Return (x, y) of the center of cell containing provided text 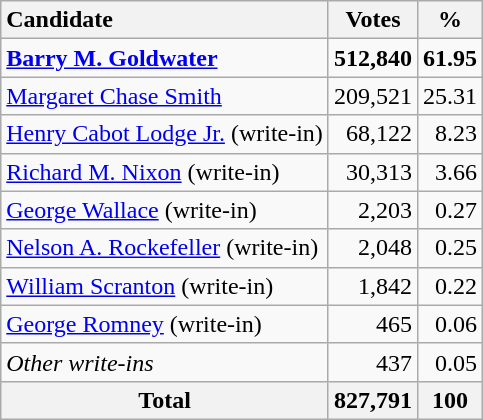
100 (450, 400)
Votes (372, 20)
Other write-ins (165, 362)
465 (372, 324)
Candidate (165, 20)
0.22 (450, 286)
3.66 (450, 172)
827,791 (372, 400)
0.05 (450, 362)
8.23 (450, 134)
2,203 (372, 210)
George Wallace (write-in) (165, 210)
Henry Cabot Lodge Jr. (write-in) (165, 134)
2,048 (372, 248)
% (450, 20)
25.31 (450, 96)
209,521 (372, 96)
30,313 (372, 172)
George Romney (write-in) (165, 324)
0.27 (450, 210)
Nelson A. Rockefeller (write-in) (165, 248)
0.25 (450, 248)
437 (372, 362)
1,842 (372, 286)
Margaret Chase Smith (165, 96)
0.06 (450, 324)
Total (165, 400)
Barry M. Goldwater (165, 58)
William Scranton (write-in) (165, 286)
61.95 (450, 58)
512,840 (372, 58)
68,122 (372, 134)
Richard M. Nixon (write-in) (165, 172)
